Return (X, Y) of the center of cell containing provided text 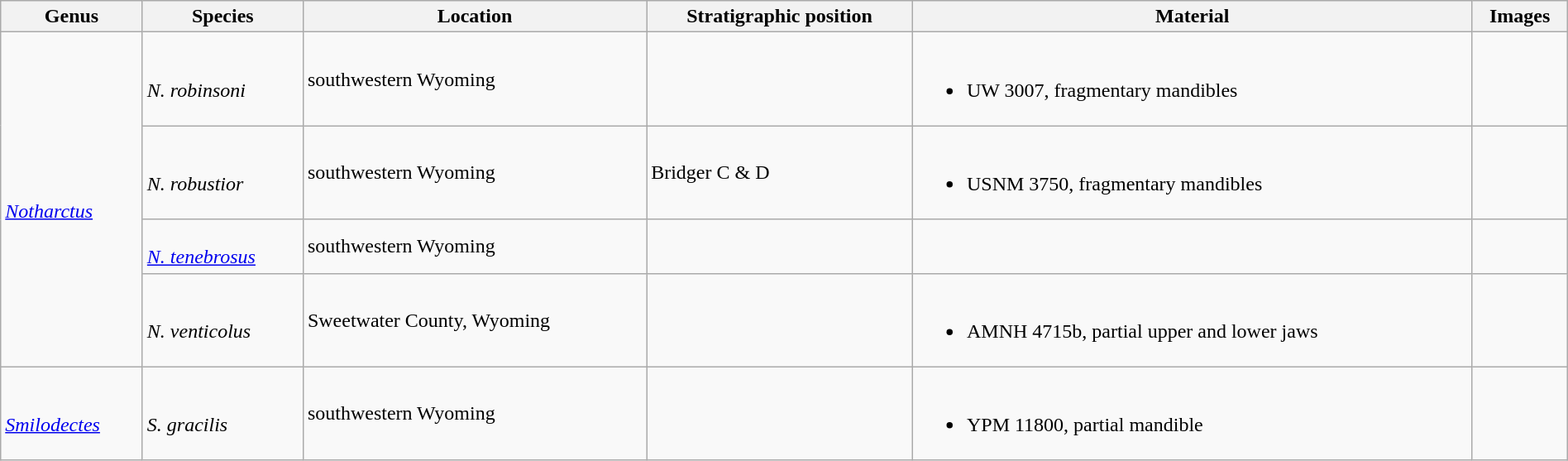
Material (1193, 17)
S. gracilis (222, 414)
Bridger C & D (780, 172)
N. venticolus (222, 319)
UW 3007, fragmentary mandibles (1193, 79)
N. tenebrosus (222, 247)
Species (222, 17)
Genus (72, 17)
Images (1520, 17)
USNM 3750, fragmentary mandibles (1193, 172)
N. robinsoni (222, 79)
Notharctus (72, 199)
Location (475, 17)
YPM 11800, partial mandible (1193, 414)
Stratigraphic position (780, 17)
N. robustior (222, 172)
Sweetwater County, Wyoming (475, 319)
AMNH 4715b, partial upper and lower jaws (1193, 319)
Smilodectes (72, 414)
